Return [x, y] of the center of cell containing provided text 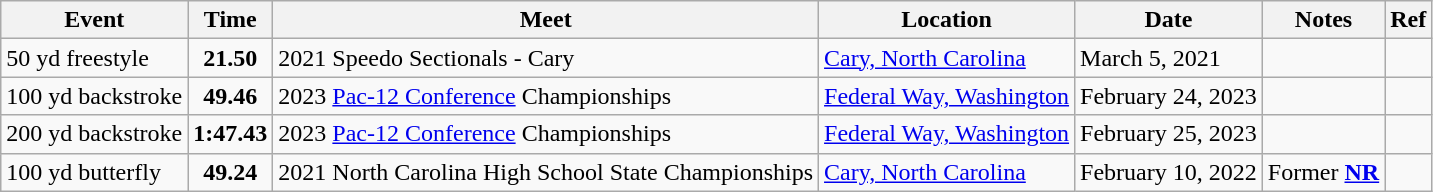
Former NR [1323, 172]
February 24, 2023 [1169, 96]
49.24 [230, 172]
21.50 [230, 58]
50 yd freestyle [94, 58]
Location [947, 20]
2021 Speedo Sectionals - Cary [546, 58]
100 yd butterfly [94, 172]
2021 North Carolina High School State Championships [546, 172]
Notes [1323, 20]
200 yd backstroke [94, 134]
Date [1169, 20]
Ref [1408, 20]
1:47.43 [230, 134]
Time [230, 20]
February 10, 2022 [1169, 172]
February 25, 2023 [1169, 134]
Event [94, 20]
100 yd backstroke [94, 96]
Meet [546, 20]
March 5, 2021 [1169, 58]
49.46 [230, 96]
